Search for the cell housing the specified text and yield its (X, Y) center coordinate. 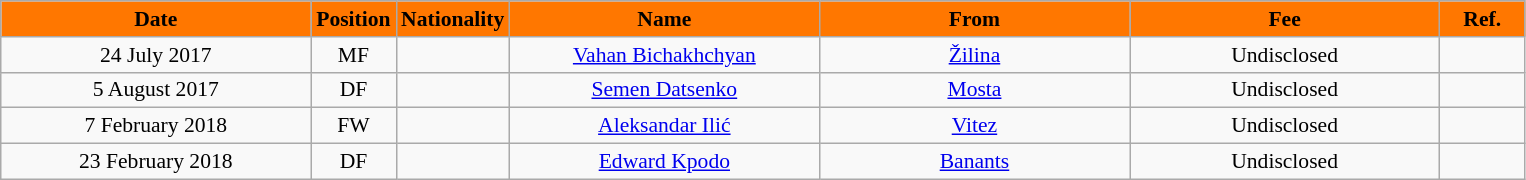
Semen Datsenko (664, 90)
Vitez (974, 126)
Mosta (974, 90)
23 February 2018 (156, 162)
5 August 2017 (156, 90)
From (974, 19)
Banants (974, 162)
24 July 2017 (156, 55)
Ref. (1482, 19)
Position (354, 19)
Date (156, 19)
Name (664, 19)
FW (354, 126)
Žilina (974, 55)
Aleksandar Ilić (664, 126)
Fee (1285, 19)
Edward Kpodo (664, 162)
7 February 2018 (156, 126)
Vahan Bichakhchyan (664, 55)
MF (354, 55)
Nationality (452, 19)
